Provide the (x, y) coordinate of the cell's center where the given text is located.  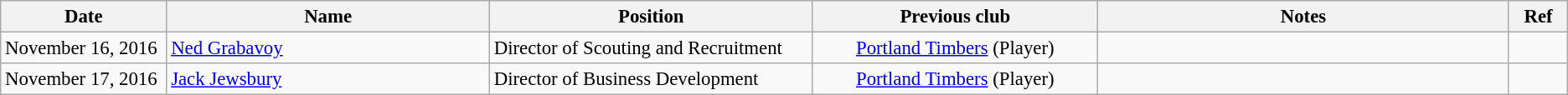
November 16, 2016 (84, 48)
Ref (1538, 17)
Date (84, 17)
Previous club (955, 17)
Position (651, 17)
Notes (1303, 17)
Director of Scouting and Recruitment (651, 48)
Director of Business Development (651, 79)
November 17, 2016 (84, 79)
Name (328, 17)
Jack Jewsbury (328, 79)
Ned Grabavoy (328, 48)
